Return [x, y] of the center of cell containing provided text 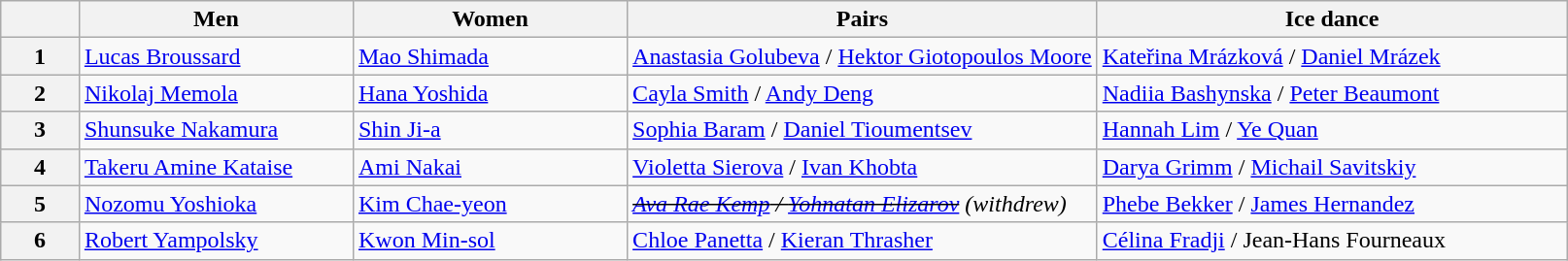
Hannah Lim / Ye Quan [1332, 130]
Kateřina Mrázková / Daniel Mrázek [1332, 56]
2 [41, 93]
Violetta Sierova / Ivan Khobta [863, 167]
Nozomu Yoshioka [216, 204]
Chloe Panetta / Kieran Thrasher [863, 241]
Shunsuke Nakamura [216, 130]
Nadiia Bashynska / Peter Beaumont [1332, 93]
Men [216, 19]
Ava Rae Kemp / Yohnatan Elizarov (withdrew) [863, 204]
Nikolaj Memola [216, 93]
3 [41, 130]
Mao Shimada [490, 56]
Phebe Bekker / James Hernandez [1332, 204]
Women [490, 19]
Sophia Baram / Daniel Tioumentsev [863, 130]
Ami Nakai [490, 167]
6 [41, 241]
1 [41, 56]
Anastasia Golubeva / Hektor Giotopoulos Moore [863, 56]
5 [41, 204]
Ice dance [1332, 19]
Kim Chae-yeon [490, 204]
Hana Yoshida [490, 93]
Cayla Smith / Andy Deng [863, 93]
Lucas Broussard [216, 56]
Robert Yampolsky [216, 241]
Darya Grimm / Michail Savitskiy [1332, 167]
4 [41, 167]
Takeru Amine Kataise [216, 167]
Kwon Min-sol [490, 241]
Pairs [863, 19]
Célina Fradji / Jean-Hans Fourneaux [1332, 241]
Shin Ji-a [490, 130]
